Identify which cell holds the provided text, then report its (X, Y) central coordinate. 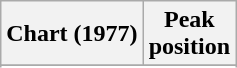
Chart (1977) (72, 34)
Peakposition (189, 34)
